Extract the (x, y) coordinate from the center of the cell holding the provided text.  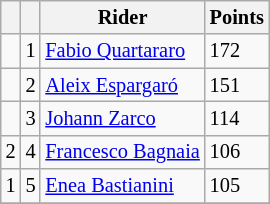
106 (237, 152)
172 (237, 51)
Enea Bastianini (122, 186)
Fabio Quartararo (122, 51)
4 (31, 152)
105 (237, 186)
3 (31, 118)
151 (237, 85)
Points (237, 17)
5 (31, 186)
Rider (122, 17)
Johann Zarco (122, 118)
114 (237, 118)
Francesco Bagnaia (122, 152)
Aleix Espargaró (122, 85)
